For the text-containing cell, return its midpoint in (x, y) coordinate format. 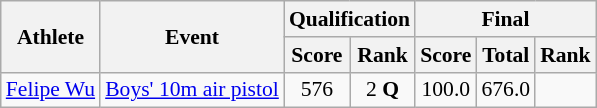
Final (506, 19)
100.0 (446, 90)
Total (506, 55)
576 (317, 90)
676.0 (506, 90)
2 Q (382, 90)
Boys' 10m air pistol (192, 90)
Athlete (50, 36)
Qualification (350, 19)
Event (192, 36)
Felipe Wu (50, 90)
